Search for the cell housing the specified text and yield its (X, Y) center coordinate. 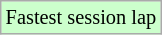
Fastest session lap (81, 17)
